Determine the (x, y) coordinate at the center of the cell enclosing the given text.  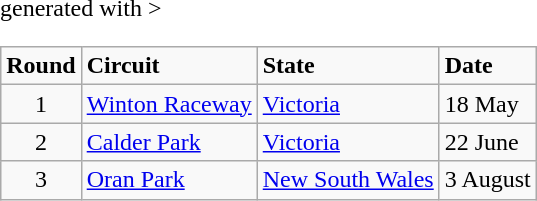
3 August (488, 180)
New South Wales (348, 180)
1 (41, 104)
Oran Park (169, 180)
Circuit (169, 66)
2 (41, 142)
3 (41, 180)
22 June (488, 142)
18 May (488, 104)
Round (41, 66)
Calder Park (169, 142)
Winton Raceway (169, 104)
State (348, 66)
Date (488, 66)
